Output the (x, y) coordinate of the center of the cell containing the given text.  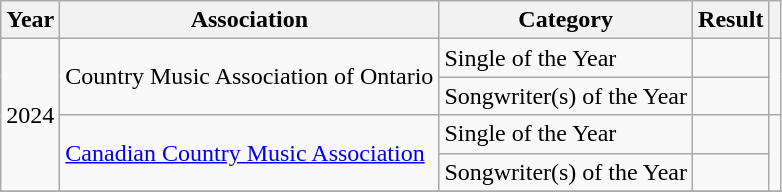
Category (566, 20)
2024 (30, 115)
Year (30, 20)
Association (250, 20)
Result (731, 20)
Canadian Country Music Association (250, 153)
Country Music Association of Ontario (250, 77)
